Provide the [X, Y] coordinate of the cell's center where the given text is located.  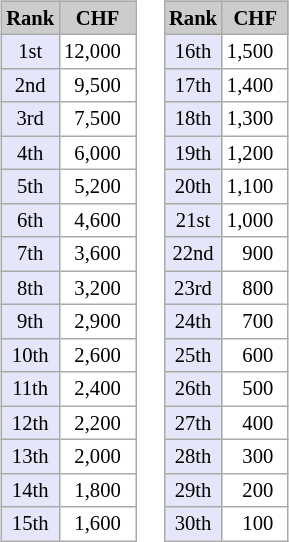
17th [193, 85]
3rd [30, 119]
1,000 [255, 220]
2,000 [98, 457]
1,100 [255, 187]
30th [193, 524]
20th [193, 187]
13th [30, 457]
900 [255, 254]
2nd [30, 85]
10th [30, 355]
500 [255, 389]
29th [193, 490]
1,800 [98, 490]
26th [193, 389]
25th [193, 355]
24th [193, 322]
7th [30, 254]
27th [193, 423]
600 [255, 355]
800 [255, 288]
12th [30, 423]
4th [30, 153]
8th [30, 288]
22nd [193, 254]
18th [193, 119]
16th [193, 52]
21st [193, 220]
1,600 [98, 524]
1,200 [255, 153]
14th [30, 490]
15th [30, 524]
9th [30, 322]
5,200 [98, 187]
200 [255, 490]
300 [255, 457]
1,400 [255, 85]
4,600 [98, 220]
400 [255, 423]
2,200 [98, 423]
6th [30, 220]
19th [193, 153]
1,300 [255, 119]
6,000 [98, 153]
23rd [193, 288]
2,600 [98, 355]
5th [30, 187]
28th [193, 457]
2,400 [98, 389]
100 [255, 524]
11th [30, 389]
12,000 [98, 52]
1,500 [255, 52]
7,500 [98, 119]
2,900 [98, 322]
9,500 [98, 85]
3,600 [98, 254]
3,200 [98, 288]
700 [255, 322]
1st [30, 52]
